Identify which cell holds the provided text, then report its (x, y) central coordinate. 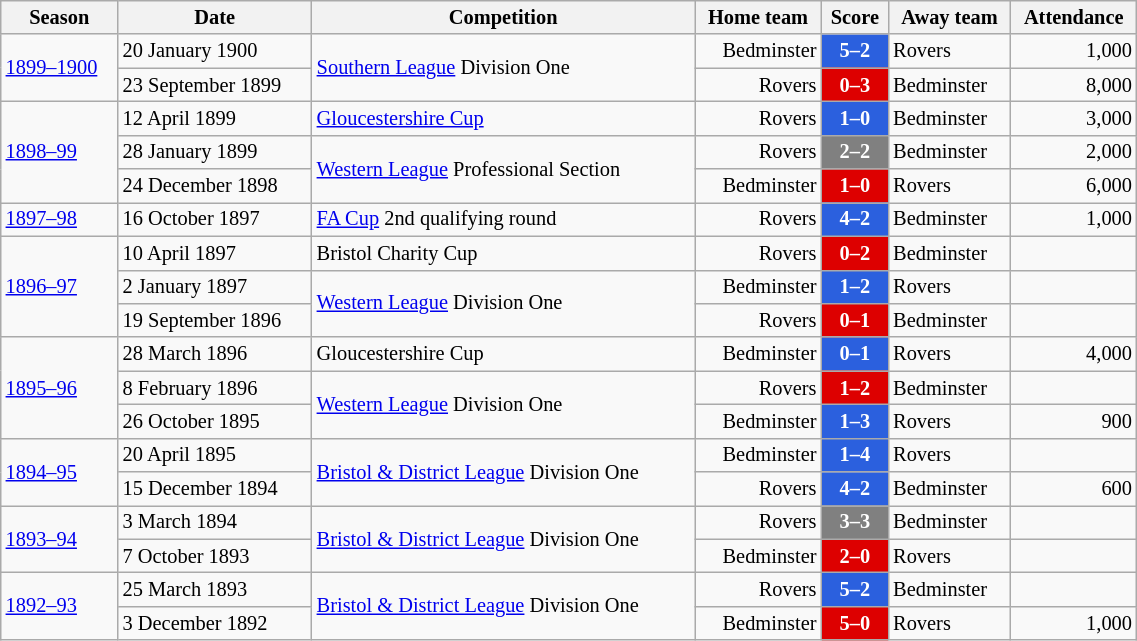
16 October 1897 (215, 219)
5–0 (854, 623)
8,000 (1074, 85)
4,000 (1074, 354)
3–3 (854, 522)
3,000 (1074, 118)
0–3 (854, 85)
24 December 1898 (215, 186)
Southern League Division One (504, 68)
2,000 (1074, 152)
Western League Professional Section (504, 168)
20 January 1900 (215, 51)
Bristol Charity Cup (504, 253)
20 April 1895 (215, 455)
1–4 (854, 455)
1–3 (854, 421)
28 March 1896 (215, 354)
Season (60, 17)
23 September 1899 (215, 85)
12 April 1899 (215, 118)
1896–97 (60, 286)
FA Cup 2nd qualifying round (504, 219)
600 (1074, 489)
15 December 1894 (215, 489)
2–0 (854, 556)
28 January 1899 (215, 152)
1894–95 (60, 472)
8 February 1896 (215, 388)
Home team (758, 17)
3 March 1894 (215, 522)
1897–98 (60, 219)
2 January 1897 (215, 287)
2–2 (854, 152)
3 December 1892 (215, 623)
26 October 1895 (215, 421)
Score (854, 17)
10 April 1897 (215, 253)
Date (215, 17)
0–2 (854, 253)
Away team (949, 17)
1893–94 (60, 538)
Competition (504, 17)
1895–96 (60, 388)
19 September 1896 (215, 320)
Attendance (1074, 17)
7 October 1893 (215, 556)
1898–99 (60, 152)
6,000 (1074, 186)
1899–1900 (60, 68)
25 March 1893 (215, 589)
900 (1074, 421)
1892–93 (60, 606)
